Return the [X, Y] coordinate for the center point of the cell that contains the specified text.  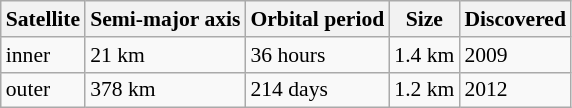
inner [43, 55]
Discovered [515, 19]
Orbital period [317, 19]
2009 [515, 55]
378 km [165, 90]
2012 [515, 90]
21 km [165, 55]
1.2 km [424, 90]
Satellite [43, 19]
214 days [317, 90]
Semi-major axis [165, 19]
Size [424, 19]
1.4 km [424, 55]
outer [43, 90]
36 hours [317, 55]
